Provide the [X, Y] coordinate of the cell's center where the given text is located.  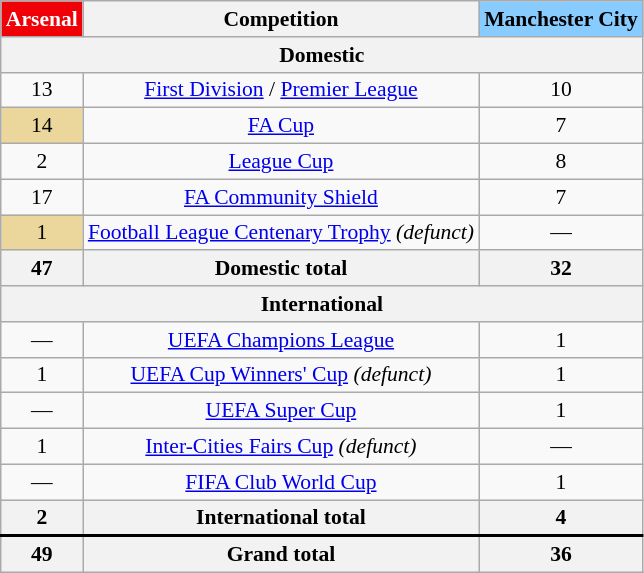
FIFA Club World Cup [281, 482]
13 [42, 90]
FA Cup [281, 126]
International total [281, 518]
UEFA Champions League [281, 340]
League Cup [281, 162]
Football League Centenary Trophy (defunct) [281, 233]
Arsenal [42, 19]
International [322, 304]
Competition [281, 19]
14 [42, 126]
8 [561, 162]
Domestic total [281, 269]
4 [561, 518]
First Division / Premier League [281, 90]
Inter-Cities Fairs Cup (defunct) [281, 447]
FA Community Shield [281, 197]
36 [561, 554]
UEFA Cup Winners' Cup (defunct) [281, 375]
UEFA Super Cup [281, 411]
47 [42, 269]
Manchester City [561, 19]
Domestic [322, 55]
Grand total [281, 554]
32 [561, 269]
10 [561, 90]
17 [42, 197]
49 [42, 554]
